Find where the given text appears and provide that cell's center as [x, y] coordinate. 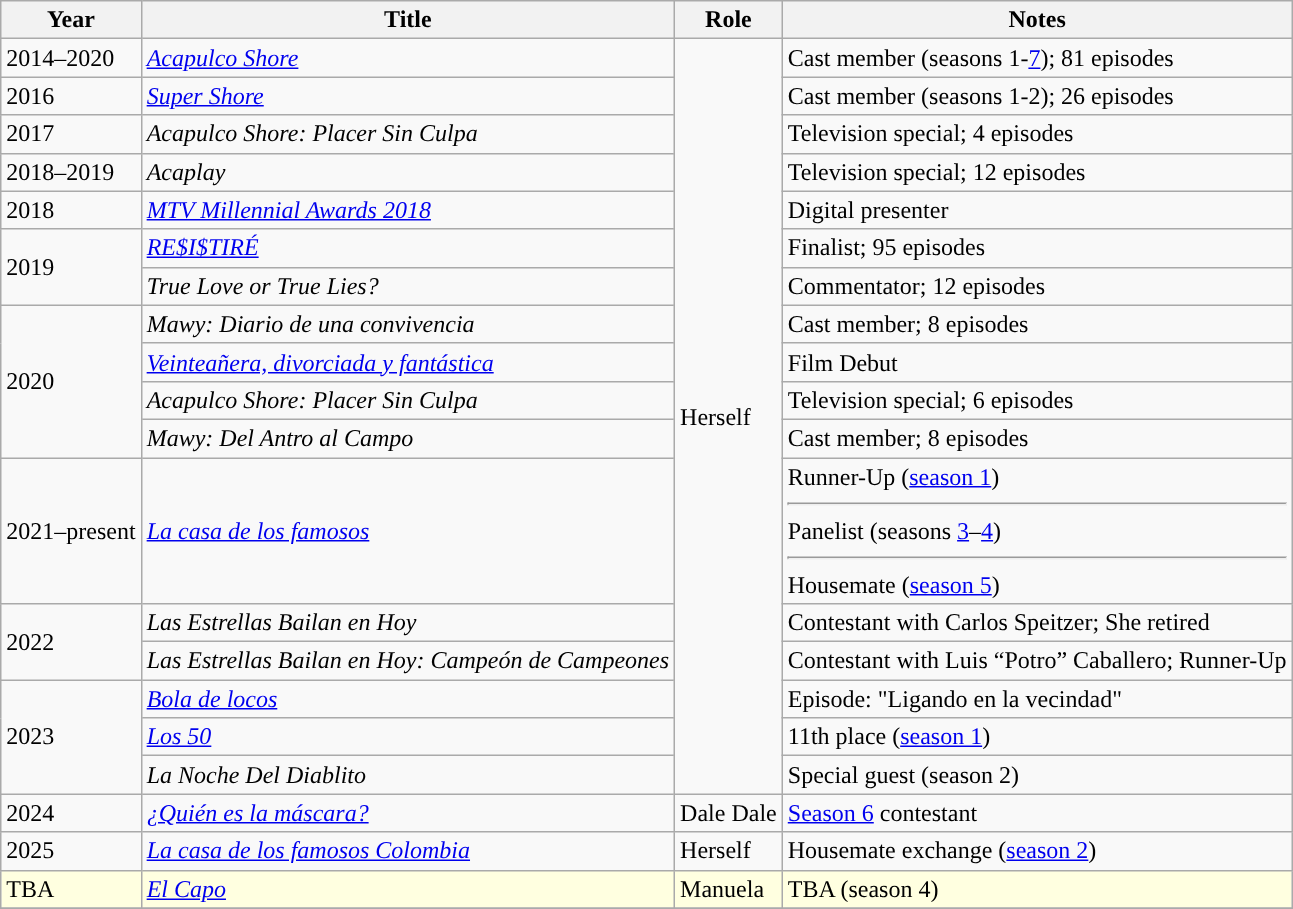
Acapulco Shore [408, 58]
2021–present [71, 531]
2018 [71, 210]
Episode: "Ligando en la vecindad" [1037, 699]
Bola de locos [408, 699]
Dale Dale [729, 813]
Las Estrellas Bailan en Hoy [408, 623]
El Capo [408, 889]
MTV Millennial Awards 2018 [408, 210]
Role [729, 20]
TBA (season 4) [1037, 889]
Las Estrellas Bailan en Hoy: Campeón de Campeones [408, 661]
La casa de los famosos Colombia [408, 851]
Los 50 [408, 737]
Contestant with Carlos Speitzer; She retired [1037, 623]
Notes [1037, 20]
La Noche Del Diablito [408, 775]
¿Quién es la máscara? [408, 813]
Veinteañera, divorciada y fantástica [408, 362]
2023 [71, 737]
Digital presenter [1037, 210]
Cast member (seasons 1-7); 81 episodes [1037, 58]
Super Shore [408, 96]
2019 [71, 267]
Television special; 12 episodes [1037, 172]
Contestant with Luis “Potro” Caballero; Runner-Up [1037, 661]
Television special; 6 episodes [1037, 400]
Runner-Up (season 1)Panelist (seasons 3–4)Housemate (season 5) [1037, 531]
2020 [71, 381]
Title [408, 20]
11th place (season 1) [1037, 737]
Acaplay [408, 172]
Finalist; 95 episodes [1037, 248]
Season 6 contestant [1037, 813]
Year [71, 20]
Special guest (season 2) [1037, 775]
Mawy: Del Antro al Campo [408, 438]
True Love or True Lies? [408, 286]
Film Debut [1037, 362]
Mawy: Diario de una convivencia [408, 324]
Commentator; 12 episodes [1037, 286]
2016 [71, 96]
Television special; 4 episodes [1037, 134]
TBA [71, 889]
2018–2019 [71, 172]
2014–2020 [71, 58]
2017 [71, 134]
Manuela [729, 889]
2024 [71, 813]
La casa de los famosos [408, 531]
Housemate exchange (season 2) [1037, 851]
2025 [71, 851]
Cast member (seasons 1-2); 26 episodes [1037, 96]
2022 [71, 642]
RE$I$TIRÉ [408, 248]
